Detect which cell encompasses the target text, then output its [X, Y] center coordinate. 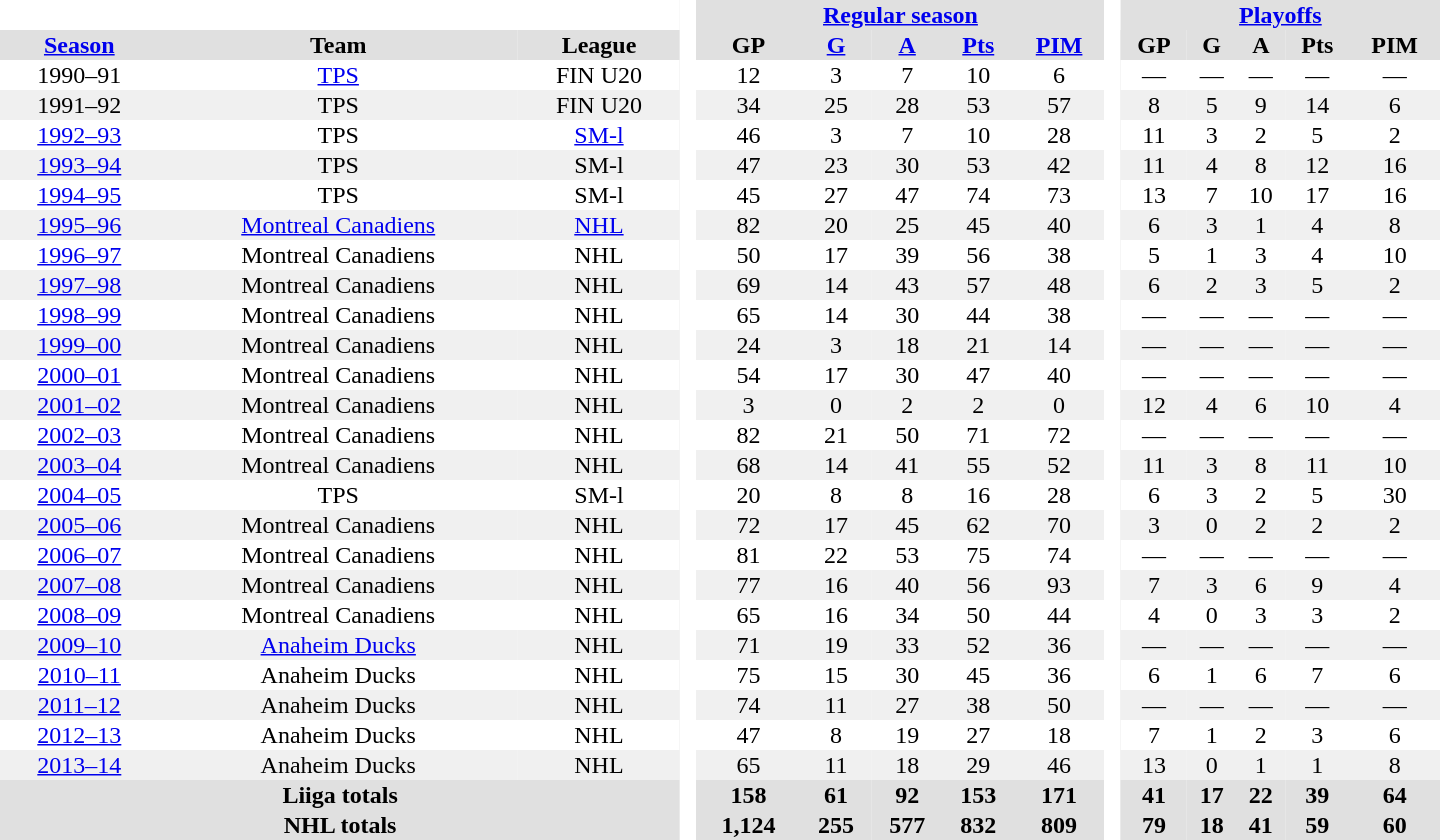
62 [978, 525]
77 [749, 585]
1998–99 [80, 315]
81 [749, 555]
1999–00 [80, 345]
2006–07 [80, 555]
Playoffs [1280, 15]
577 [908, 825]
2012–13 [80, 735]
1997–98 [80, 285]
1991–92 [80, 105]
93 [1060, 585]
2007–08 [80, 585]
79 [1154, 825]
171 [1060, 795]
Regular season [901, 15]
NHL totals [340, 825]
League [599, 45]
42 [1060, 165]
54 [749, 375]
1990–91 [80, 75]
1992–93 [80, 135]
158 [749, 795]
43 [908, 285]
92 [908, 795]
832 [978, 825]
69 [749, 285]
153 [978, 795]
1,124 [749, 825]
Team [338, 45]
55 [978, 465]
1996–97 [80, 255]
64 [1394, 795]
61 [836, 795]
48 [1060, 285]
60 [1394, 825]
29 [978, 765]
255 [836, 825]
15 [836, 675]
1993–94 [80, 165]
2005–06 [80, 525]
Liiga totals [340, 795]
59 [1317, 825]
2011–12 [80, 705]
2000–01 [80, 375]
2010–11 [80, 675]
70 [1060, 525]
2013–14 [80, 765]
73 [1060, 195]
1994–95 [80, 195]
2008–09 [80, 615]
2002–03 [80, 435]
2001–02 [80, 405]
24 [749, 345]
2004–05 [80, 495]
Season [80, 45]
68 [749, 465]
809 [1060, 825]
2009–10 [80, 645]
33 [908, 645]
23 [836, 165]
2003–04 [80, 465]
1995–96 [80, 225]
